Return the (X, Y) coordinate for the center point of the cell that contains the specified text.  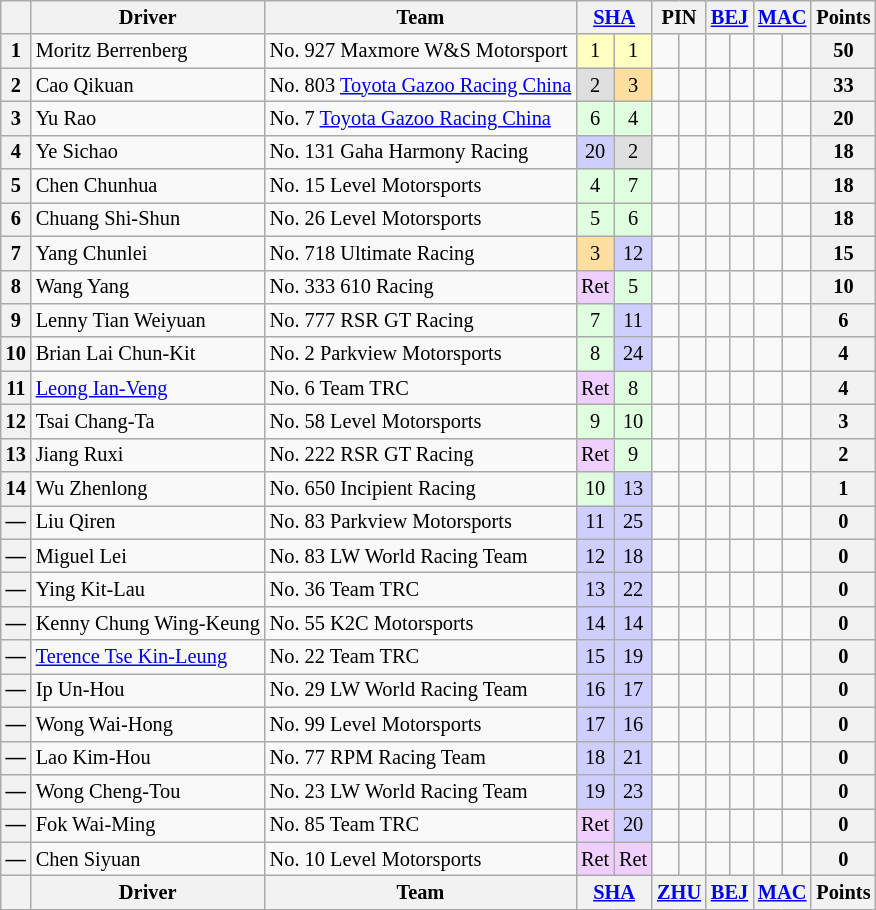
No. 83 LW World Racing Team (420, 556)
33 (843, 85)
No. 77 RPM Racing Team (420, 758)
Ip Un-Hou (148, 690)
No. 10 Level Motorsports (420, 859)
Tsai Chang-Ta (148, 421)
No. 55 K2C Motorsports (420, 623)
No. 6 Team TRC (420, 388)
Yang Chunlei (148, 253)
Lao Kim-Hou (148, 758)
No. 927 Maxmore W&S Motorsport (420, 51)
Wong Wai-Hong (148, 724)
50 (843, 51)
Kenny Chung Wing-Keung (148, 623)
No. 85 Team TRC (420, 825)
25 (633, 522)
Moritz Berrenberg (148, 51)
No. 23 LW World Racing Team (420, 791)
Jiang Ruxi (148, 455)
Terence Tse Kin-Leung (148, 657)
Leong Ian-Veng (148, 388)
22 (633, 589)
No. 29 LW World Racing Team (420, 690)
No. 83 Parkview Motorsports (420, 522)
No. 58 Level Motorsports (420, 421)
No. 222 RSR GT Racing (420, 455)
Miguel Lei (148, 556)
No. 777 RSR GT Racing (420, 320)
Wu Zhenlong (148, 489)
No. 650 Incipient Racing (420, 489)
ZHU (679, 892)
24 (633, 354)
No. 333 610 Racing (420, 287)
No. 36 Team TRC (420, 589)
Fok Wai-Ming (148, 825)
21 (633, 758)
23 (633, 791)
Liu Qiren (148, 522)
Yu Rao (148, 118)
Wang Yang (148, 287)
Lenny Tian Weiyuan (148, 320)
No. 718 Ultimate Racing (420, 253)
Cao Qikuan (148, 85)
Wong Cheng-Tou (148, 791)
Ying Kit-Lau (148, 589)
PIN (679, 17)
Chen Siyuan (148, 859)
Chuang Shi-Shun (148, 219)
No. 803 Toyota Gazoo Racing China (420, 85)
Ye Sichao (148, 152)
Chen Chunhua (148, 186)
No. 22 Team TRC (420, 657)
No. 26 Level Motorsports (420, 219)
Brian Lai Chun-Kit (148, 354)
No. 7 Toyota Gazoo Racing China (420, 118)
No. 99 Level Motorsports (420, 724)
No. 2 Parkview Motorsports (420, 354)
No. 131 Gaha Harmony Racing (420, 152)
No. 15 Level Motorsports (420, 186)
